Identify which cell holds the provided text, then report its (x, y) central coordinate. 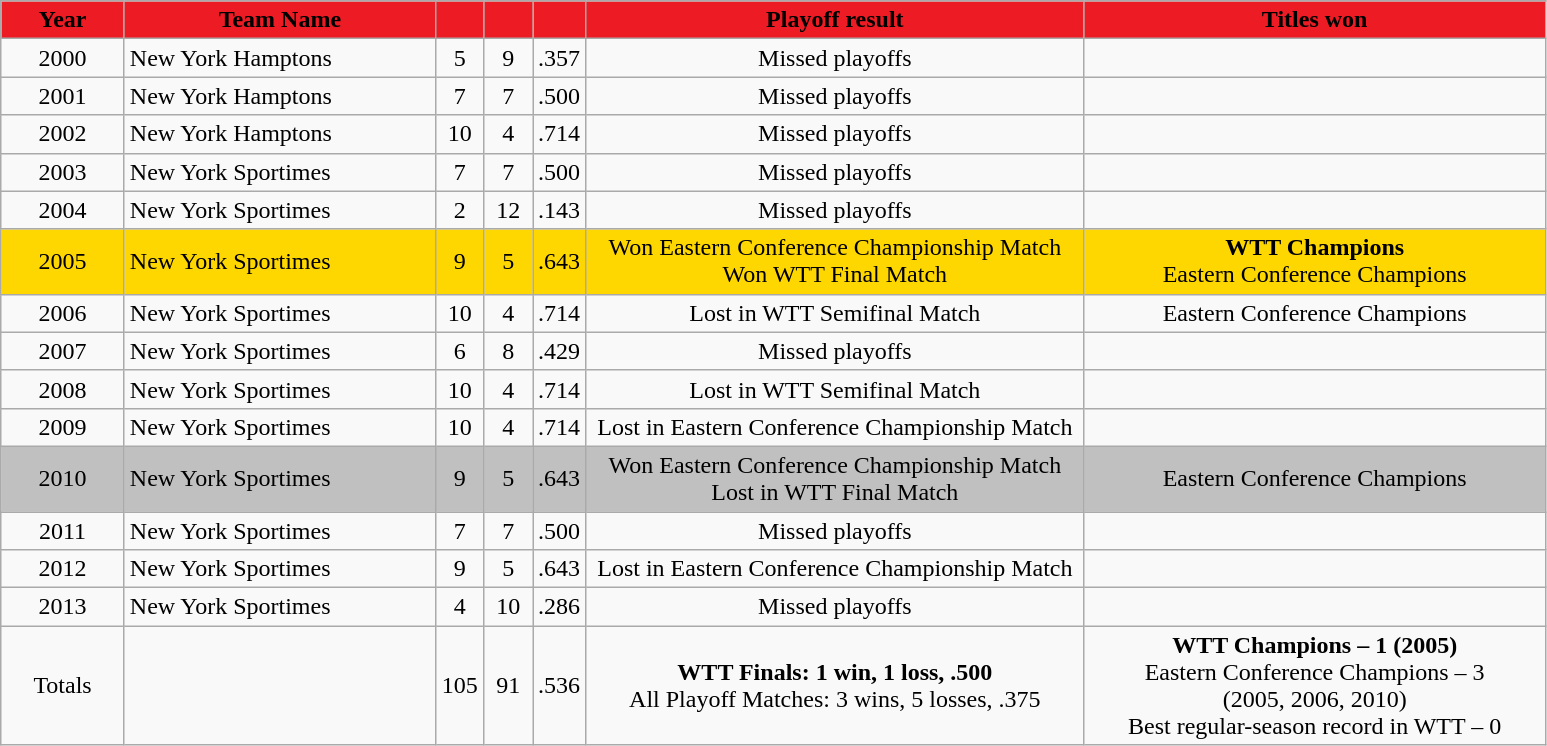
6 (460, 351)
2004 (63, 210)
2010 (63, 478)
Titles won (1314, 20)
2001 (63, 96)
2012 (63, 569)
Won Eastern Conference Championship MatchWon WTT Final Match (836, 262)
2006 (63, 313)
WTT Finals: 1 win, 1 loss, .500All Playoff Matches: 3 wins, 5 losses, .375 (836, 686)
Totals (63, 686)
2000 (63, 58)
Team Name (280, 20)
Won Eastern Conference Championship MatchLost in WTT Final Match (836, 478)
WTT Champions – 1 (2005)Eastern Conference Champions – 3(2005, 2006, 2010)Best regular-season record in WTT – 0 (1314, 686)
.286 (558, 607)
WTT ChampionsEastern Conference Champions (1314, 262)
2009 (63, 427)
2008 (63, 389)
91 (508, 686)
2005 (63, 262)
2007 (63, 351)
.429 (558, 351)
Year (63, 20)
2 (460, 210)
.536 (558, 686)
8 (508, 351)
.357 (558, 58)
12 (508, 210)
105 (460, 686)
2003 (63, 172)
Playoff result (836, 20)
2011 (63, 531)
.143 (558, 210)
2013 (63, 607)
2002 (63, 134)
